Identify which cell holds the provided text, then report its [X, Y] central coordinate. 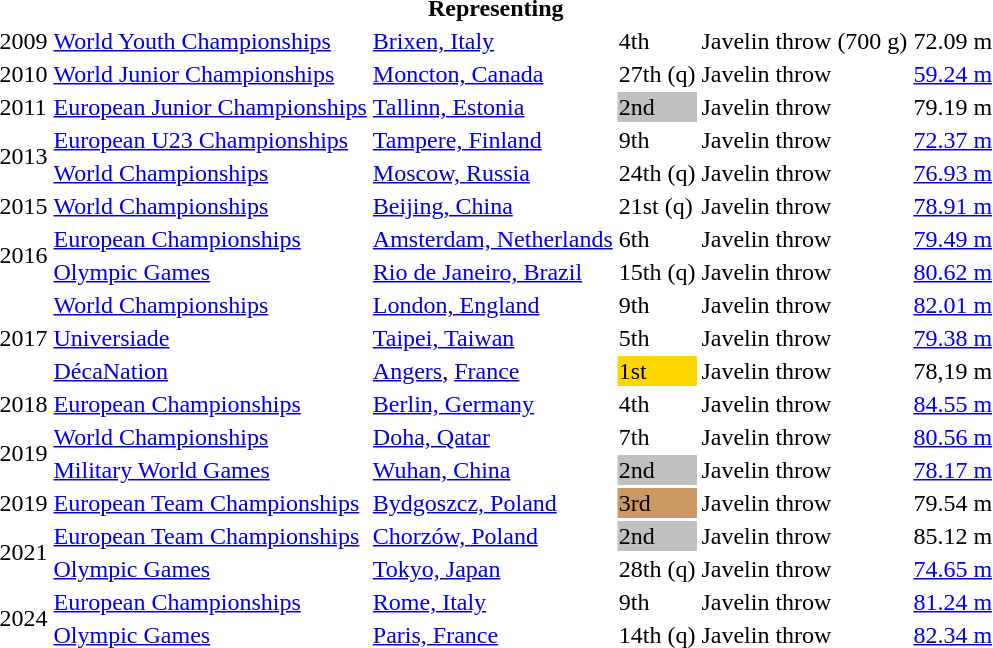
Berlin, Germany [492, 404]
European U23 Championships [210, 140]
Doha, Qatar [492, 437]
Universiade [210, 338]
Chorzów, Poland [492, 536]
World Youth Championships [210, 41]
Javelin throw (700 g) [804, 41]
24th (q) [657, 173]
Beijing, China [492, 206]
Moscow, Russia [492, 173]
Rio de Janeiro, Brazil [492, 272]
Bydgoszcz, Poland [492, 503]
3rd [657, 503]
21st (q) [657, 206]
Angers, France [492, 371]
DécaNation [210, 371]
1st [657, 371]
European Junior Championships [210, 107]
Military World Games [210, 470]
Moncton, Canada [492, 74]
Tokyo, Japan [492, 569]
Tampere, Finland [492, 140]
Taipei, Taiwan [492, 338]
World Junior Championships [210, 74]
London, England [492, 305]
Wuhan, China [492, 470]
7th [657, 437]
28th (q) [657, 569]
Rome, Italy [492, 602]
5th [657, 338]
27th (q) [657, 74]
6th [657, 239]
15th (q) [657, 272]
Brixen, Italy [492, 41]
Amsterdam, Netherlands [492, 239]
Tallinn, Estonia [492, 107]
